Detect which cell encompasses the target text, then output its [X, Y] center coordinate. 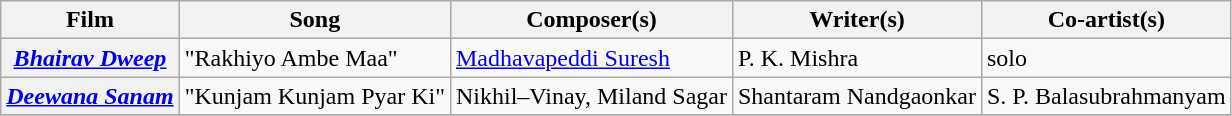
"Kunjam Kunjam Pyar Ki" [314, 96]
Madhavapeddi Suresh [591, 58]
P. K. Mishra [856, 58]
"Rakhiyo Ambe Maa" [314, 58]
Nikhil–Vinay, Miland Sagar [591, 96]
Film [90, 20]
Writer(s) [856, 20]
Composer(s) [591, 20]
Bhairav Dweep [90, 58]
Deewana Sanam [90, 96]
solo [1106, 58]
Shantaram Nandgaonkar [856, 96]
Co-artist(s) [1106, 20]
Song [314, 20]
S. P. Balasubrahmanyam [1106, 96]
